Scan for the cell matching the given text and deliver its (X, Y) coordinate at center. 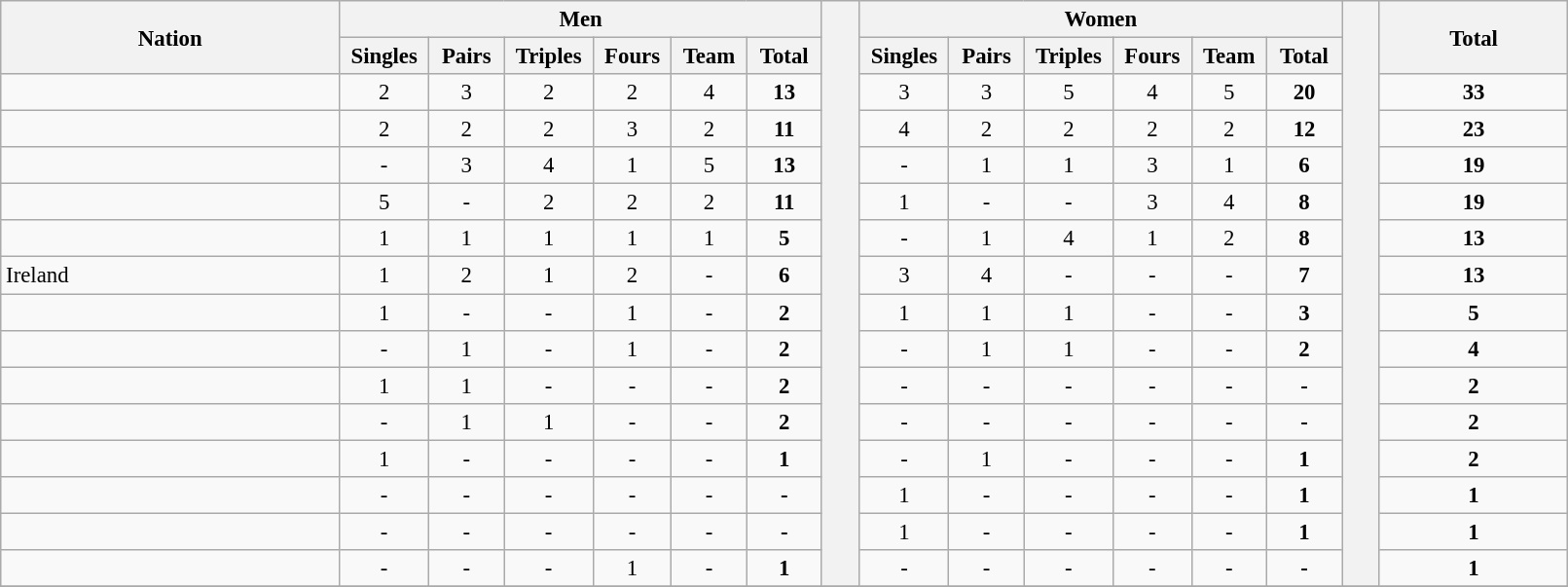
20 (1304, 92)
33 (1474, 92)
23 (1474, 129)
Nation (170, 37)
12 (1304, 129)
Men (581, 19)
7 (1304, 275)
Women (1101, 19)
Ireland (170, 275)
